Detect which cell encompasses the target text, then output its [X, Y] center coordinate. 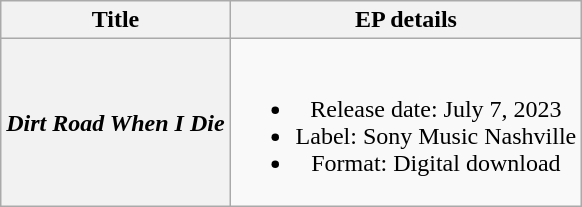
EP details [406, 20]
Dirt Road When I Die [116, 122]
Title [116, 20]
Release date: July 7, 2023Label: Sony Music NashvilleFormat: Digital download [406, 122]
